Capture the cell that displays the provided text and extract its (x, y) central coordinate. 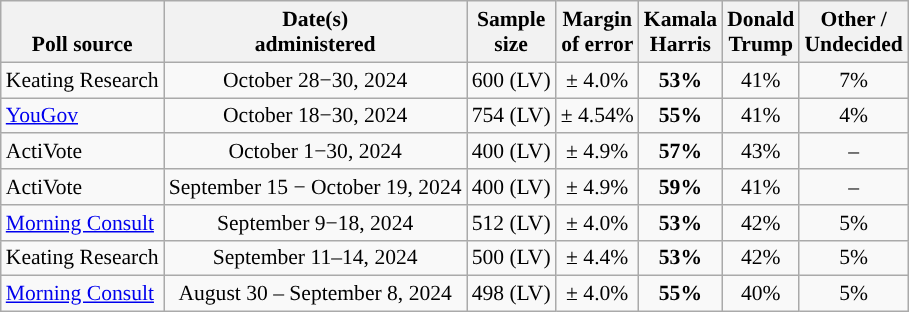
October 28−30, 2024 (316, 80)
September 15 − October 19, 2024 (316, 187)
Other /Undecided (853, 32)
YouGov (82, 116)
August 30 – September 8, 2024 (316, 294)
± 4.4% (598, 258)
September 9−18, 2024 (316, 223)
Marginof error (598, 32)
43% (760, 152)
October 1−30, 2024 (316, 152)
Date(s)administered (316, 32)
October 18−30, 2024 (316, 116)
DonaldTrump (760, 32)
754 (LV) (512, 116)
500 (LV) (512, 258)
September 11–14, 2024 (316, 258)
Poll source (82, 32)
57% (680, 152)
± 4.54% (598, 116)
498 (LV) (512, 294)
512 (LV) (512, 223)
40% (760, 294)
7% (853, 80)
59% (680, 187)
KamalaHarris (680, 32)
600 (LV) (512, 80)
4% (853, 116)
Samplesize (512, 32)
